Search for the cell housing the specified text and yield its [x, y] center coordinate. 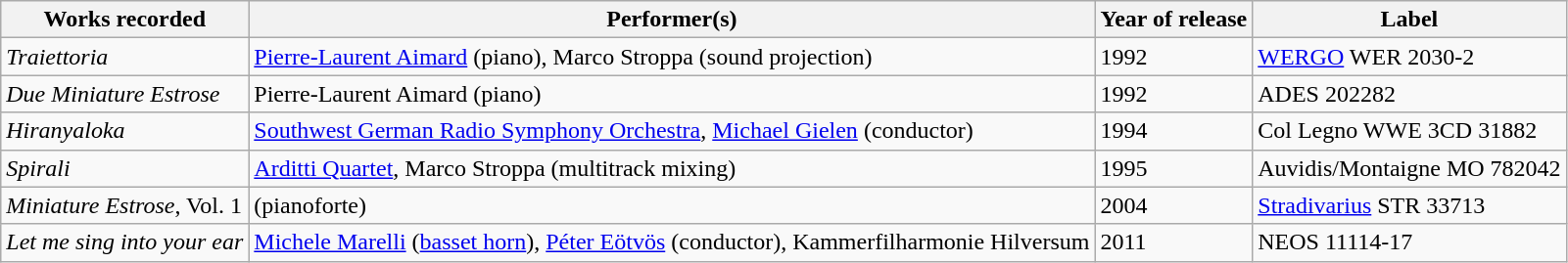
Pierre-Laurent Aimard (piano), Marco Stroppa (sound projection) [672, 57]
(pianoforte) [672, 205]
Pierre-Laurent Aimard (piano) [672, 94]
NEOS 11114-17 [1409, 242]
1995 [1173, 168]
Southwest German Radio Symphony Orchestra, Michael Gielen (conductor) [672, 131]
Let me sing into your ear [125, 242]
Due Miniature Estrose [125, 94]
Michele Marelli (basset horn), Péter Eötvös (conductor), Kammerfilharmonie Hilversum [672, 242]
ADES 202282 [1409, 94]
Arditti Quartet, Marco Stroppa (multitrack mixing) [672, 168]
Stradivarius STR 33713 [1409, 205]
Works recorded [125, 20]
Hiranyaloka [125, 131]
Traiettoria [125, 57]
Performer(s) [672, 20]
Miniature Estrose, Vol. 1 [125, 205]
WERGO WER 2030-2 [1409, 57]
Spirali [125, 168]
Auvidis/Montaigne MO 782042 [1409, 168]
Col Legno WWE 3CD 31882 [1409, 131]
2004 [1173, 205]
2011 [1173, 242]
1994 [1173, 131]
Year of release [1173, 20]
Label [1409, 20]
